Extract the [x, y] coordinate from the center of the cell holding the provided text.  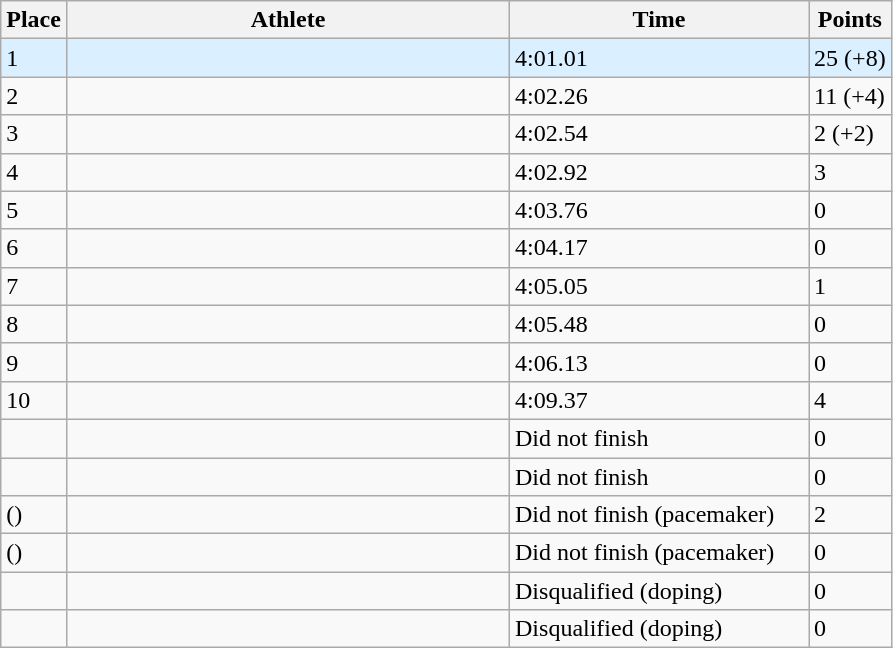
Points [850, 20]
4:06.13 [660, 362]
4:04.17 [660, 248]
25 (+8) [850, 58]
Time [660, 20]
8 [34, 324]
9 [34, 362]
4:02.54 [660, 134]
10 [34, 400]
2 (+2) [850, 134]
4:09.37 [660, 400]
Place [34, 20]
4:05.48 [660, 324]
4:02.92 [660, 172]
5 [34, 210]
4:02.26 [660, 96]
7 [34, 286]
11 (+4) [850, 96]
Athlete [288, 20]
4:05.05 [660, 286]
4:03.76 [660, 210]
6 [34, 248]
4:01.01 [660, 58]
